From the cell containing the given text, extract its center point as [x, y] coordinate. 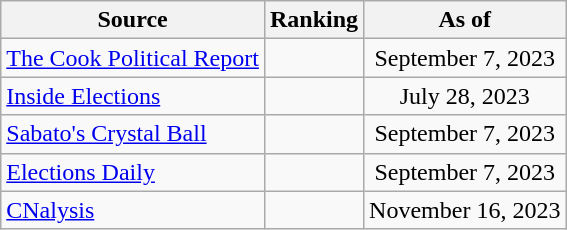
As of [465, 20]
November 16, 2023 [465, 210]
July 28, 2023 [465, 96]
Sabato's Crystal Ball [133, 134]
The Cook Political Report [133, 58]
Ranking [314, 20]
Elections Daily [133, 172]
Inside Elections [133, 96]
CNalysis [133, 210]
Source [133, 20]
